Provide the [x, y] coordinate of the cell's center where the given text is located.  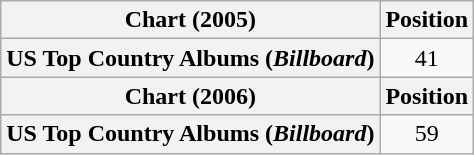
41 [427, 58]
59 [427, 134]
Chart (2005) [190, 20]
Chart (2006) [190, 96]
